Capture the cell that displays the provided text and extract its [X, Y] central coordinate. 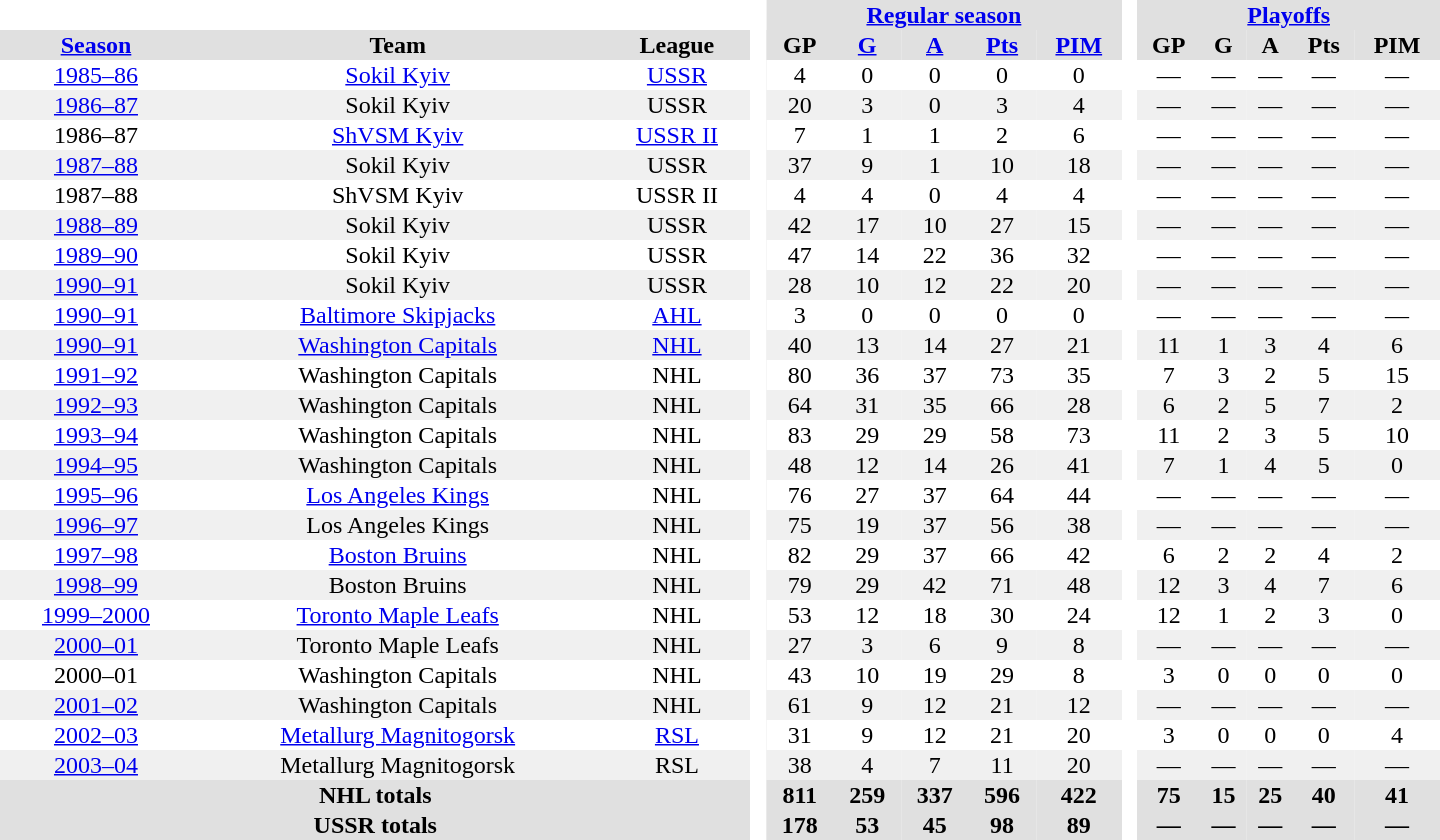
98 [1002, 825]
45 [934, 825]
422 [1079, 795]
Regular season [944, 15]
League [676, 45]
811 [800, 795]
Baltimore Skipjacks [398, 315]
26 [1002, 465]
82 [800, 555]
17 [866, 225]
76 [800, 495]
2002–03 [96, 735]
89 [1079, 825]
1996–97 [96, 525]
NHL totals [375, 795]
58 [1002, 435]
1989–90 [96, 255]
259 [866, 795]
61 [800, 705]
32 [1079, 255]
337 [934, 795]
596 [1002, 795]
1993–94 [96, 435]
79 [800, 585]
1992–93 [96, 405]
24 [1079, 615]
13 [866, 345]
30 [1002, 615]
25 [1270, 795]
AHL [676, 315]
1988–89 [96, 225]
1994–95 [96, 465]
Season [96, 45]
178 [800, 825]
2001–02 [96, 705]
1997–98 [96, 555]
1985–86 [96, 75]
1995–96 [96, 495]
1999–2000 [96, 615]
Team [398, 45]
1998–99 [96, 585]
43 [800, 675]
2003–04 [96, 765]
56 [1002, 525]
Playoffs [1288, 15]
USSR totals [375, 825]
44 [1079, 495]
80 [800, 375]
71 [1002, 585]
47 [800, 255]
83 [800, 435]
1991–92 [96, 375]
